Extract the [x, y] coordinate from the center of the cell holding the provided text.  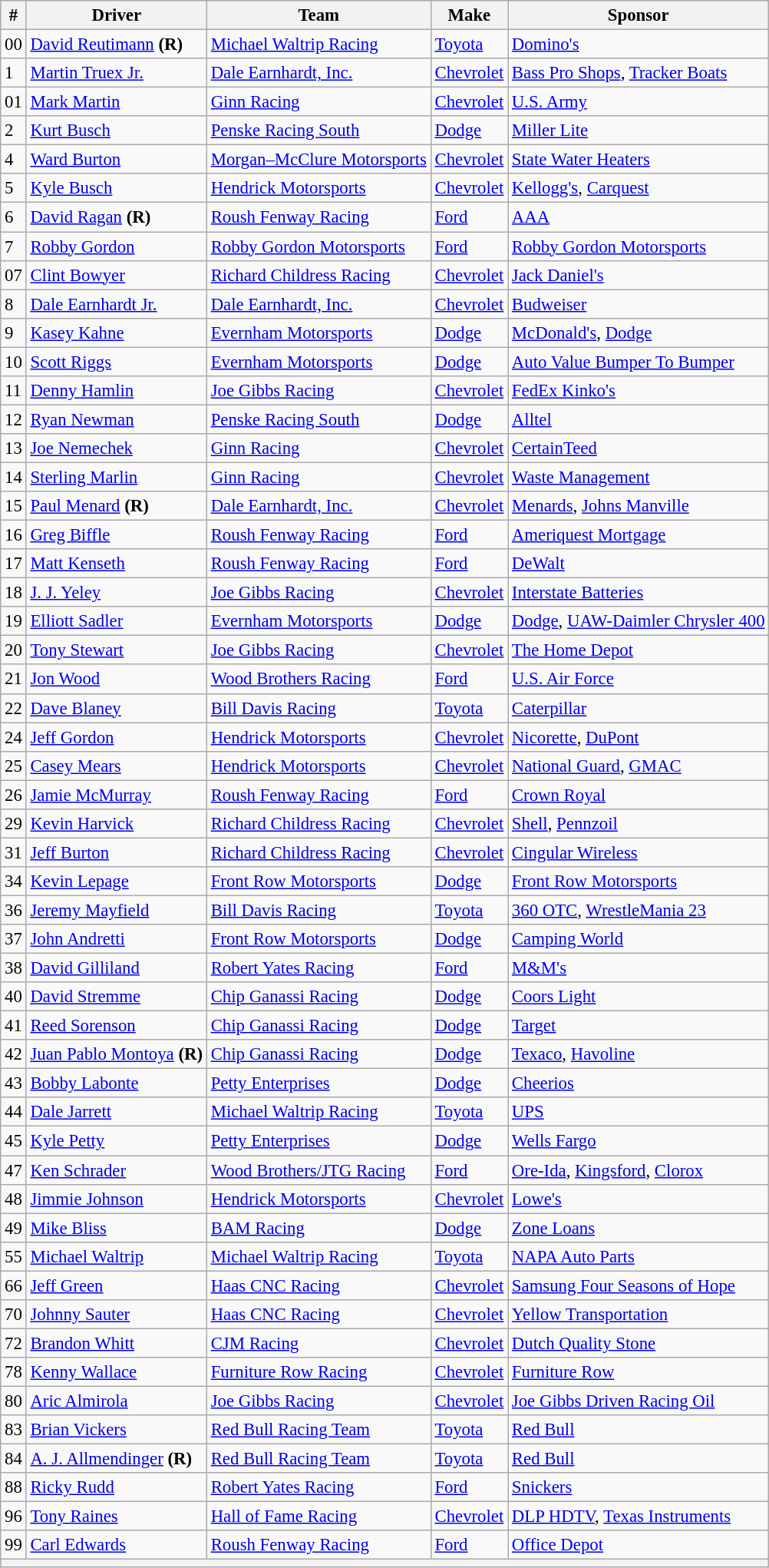
Casey Mears [117, 766]
4 [14, 160]
Interstate Batteries [639, 593]
41 [14, 1026]
David Reutimann (R) [117, 45]
13 [14, 448]
43 [14, 1083]
1 [14, 73]
David Gilliland [117, 968]
17 [14, 564]
Camping World [639, 939]
Miller Lite [639, 131]
Hall of Fame Racing [318, 1517]
State Water Heaters [639, 160]
360 OTC, WrestleMania 23 [639, 910]
40 [14, 997]
NAPA Auto Parts [639, 1256]
Brian Vickers [117, 1430]
Matt Kenseth [117, 564]
AAA [639, 217]
70 [14, 1315]
Texaco, Havoline [639, 1054]
Budweiser [639, 304]
16 [14, 535]
UPS [639, 1113]
Dave Blaney [117, 708]
Snickers [639, 1487]
McDonald's, Dodge [639, 332]
A. J. Allmendinger (R) [117, 1459]
26 [14, 795]
National Guard, GMAC [639, 766]
Wood Brothers Racing [318, 680]
42 [14, 1054]
Ken Schrader [117, 1170]
15 [14, 506]
Kyle Petty [117, 1141]
Martin Truex Jr. [117, 73]
Jeff Gordon [117, 737]
Kellogg's, Carquest [639, 188]
Jamie McMurray [117, 795]
45 [14, 1141]
Office Depot [639, 1545]
Joe Gibbs Driven Racing Oil [639, 1401]
Tony Stewart [117, 650]
Cingular Wireless [639, 852]
Cheerios [639, 1083]
DeWalt [639, 564]
10 [14, 362]
22 [14, 708]
Sterling Marlin [117, 477]
88 [14, 1487]
07 [14, 275]
48 [14, 1199]
Nicorette, DuPont [639, 737]
Tony Raines [117, 1517]
Clint Bowyer [117, 275]
Paul Menard (R) [117, 506]
83 [14, 1430]
Lowe's [639, 1199]
Samsung Four Seasons of Hope [639, 1285]
Dodge, UAW-Daimler Chrysler 400 [639, 621]
Dale Earnhardt Jr. [117, 304]
Waste Management [639, 477]
Zone Loans [639, 1228]
Target [639, 1026]
Joe Nemechek [117, 448]
Jeff Green [117, 1285]
Jon Wood [117, 680]
CertainTeed [639, 448]
Auto Value Bumper To Bumper [639, 362]
Wells Fargo [639, 1141]
12 [14, 419]
Jeff Burton [117, 852]
Ore-Ida, Kingsford, Clorox [639, 1170]
01 [14, 102]
Denny Hamlin [117, 391]
80 [14, 1401]
25 [14, 766]
9 [14, 332]
Alltel [639, 419]
Juan Pablo Montoya (R) [117, 1054]
Kevin Lepage [117, 882]
Johnny Sauter [117, 1315]
00 [14, 45]
The Home Depot [639, 650]
6 [14, 217]
Mike Bliss [117, 1228]
Kurt Busch [117, 131]
David Stremme [117, 997]
Greg Biffle [117, 535]
Carl Edwards [117, 1545]
CJM Racing [318, 1343]
M&M's [639, 968]
55 [14, 1256]
Dale Jarrett [117, 1113]
Ricky Rudd [117, 1487]
Make [469, 15]
Michael Waltrip [117, 1256]
Jack Daniel's [639, 275]
Scott Riggs [117, 362]
Yellow Transportation [639, 1315]
David Ragan (R) [117, 217]
Jimmie Johnson [117, 1199]
37 [14, 939]
Team [318, 15]
Jeremy Mayfield [117, 910]
44 [14, 1113]
BAM Racing [318, 1228]
Caterpillar [639, 708]
24 [14, 737]
2 [14, 131]
Dutch Quality Stone [639, 1343]
47 [14, 1170]
5 [14, 188]
36 [14, 910]
78 [14, 1372]
Bobby Labonte [117, 1083]
84 [14, 1459]
Coors Light [639, 997]
Aric Almirola [117, 1401]
U.S. Air Force [639, 680]
34 [14, 882]
29 [14, 824]
Domino's [639, 45]
FedEx Kinko's [639, 391]
11 [14, 391]
Bass Pro Shops, Tracker Boats [639, 73]
Ward Burton [117, 160]
Kevin Harvick [117, 824]
18 [14, 593]
J. J. Yeley [117, 593]
Sponsor [639, 15]
49 [14, 1228]
99 [14, 1545]
Furniture Row Racing [318, 1372]
Furniture Row [639, 1372]
Brandon Whitt [117, 1343]
Ryan Newman [117, 419]
Mark Martin [117, 102]
96 [14, 1517]
John Andretti [117, 939]
Kenny Wallace [117, 1372]
20 [14, 650]
Wood Brothers/JTG Racing [318, 1170]
Robby Gordon [117, 246]
Shell, Pennzoil [639, 824]
Reed Sorenson [117, 1026]
Driver [117, 15]
Crown Royal [639, 795]
72 [14, 1343]
DLP HDTV, Texas Instruments [639, 1517]
66 [14, 1285]
Kasey Kahne [117, 332]
Elliott Sadler [117, 621]
21 [14, 680]
19 [14, 621]
14 [14, 477]
7 [14, 246]
Morgan–McClure Motorsports [318, 160]
31 [14, 852]
U.S. Army [639, 102]
Menards, Johns Manville [639, 506]
Ameriquest Mortgage [639, 535]
38 [14, 968]
# [14, 15]
8 [14, 304]
Kyle Busch [117, 188]
